Extract the [X, Y] coordinate from the center of the cell holding the provided text.  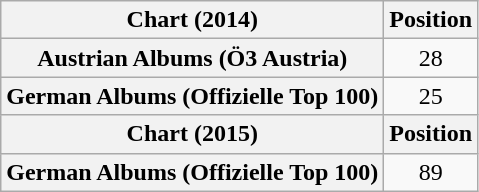
Chart (2014) [192, 20]
25 [431, 96]
28 [431, 58]
Austrian Albums (Ö3 Austria) [192, 58]
89 [431, 172]
Chart (2015) [192, 134]
